Determine the (X, Y) coordinate at the center of the cell enclosing the given text.  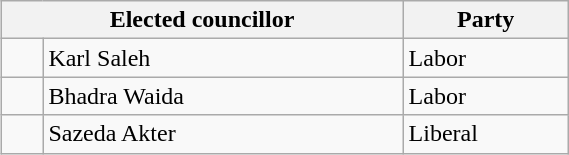
Sazeda Akter (223, 134)
Bhadra Waida (223, 96)
Party (486, 20)
Liberal (486, 134)
Elected councillor (202, 20)
Karl Saleh (223, 58)
